Locate the cell with the specified text and output its [X, Y] center coordinate. 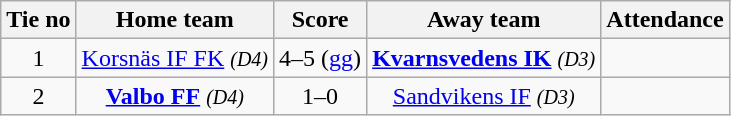
Away team [484, 20]
Tie no [38, 20]
Home team [175, 20]
1 [38, 58]
Score [320, 20]
Sandvikens IF (D3) [484, 96]
2 [38, 96]
Kvarnsvedens IK (D3) [484, 58]
Attendance [665, 20]
Valbo FF (D4) [175, 96]
Korsnäs IF FK (D4) [175, 58]
4–5 (gg) [320, 58]
1–0 [320, 96]
